Find where the given text appears and provide that cell's center as [x, y] coordinate. 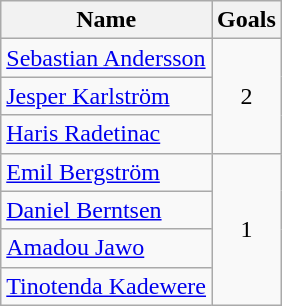
Haris Radetinac [106, 134]
Jesper Karlström [106, 96]
Sebastian Andersson [106, 58]
Daniel Berntsen [106, 210]
2 [247, 96]
Emil Bergström [106, 172]
1 [247, 229]
Goals [247, 20]
Name [106, 20]
Tinotenda Kadewere [106, 286]
Amadou Jawo [106, 248]
